From the cell containing the given text, extract its center point as [X, Y] coordinate. 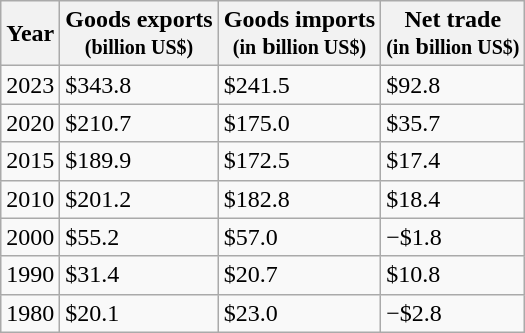
$23.0 [299, 313]
−$1.8 [453, 237]
$172.5 [299, 161]
Year [30, 34]
$182.8 [299, 199]
$210.7 [139, 123]
Goods exports(billion US$) [139, 34]
$35.7 [453, 123]
2023 [30, 85]
Net trade(in billion US$) [453, 34]
2020 [30, 123]
$343.8 [139, 85]
$18.4 [453, 199]
$20.7 [299, 275]
$57.0 [299, 237]
$175.0 [299, 123]
Goods imports(in billion US$) [299, 34]
$92.8 [453, 85]
$189.9 [139, 161]
$241.5 [299, 85]
$17.4 [453, 161]
2015 [30, 161]
2010 [30, 199]
$201.2 [139, 199]
1980 [30, 313]
$31.4 [139, 275]
$20.1 [139, 313]
$55.2 [139, 237]
2000 [30, 237]
1990 [30, 275]
−$2.8 [453, 313]
$10.8 [453, 275]
